Provide the (X, Y) coordinate of the cell's center where the given text is located.  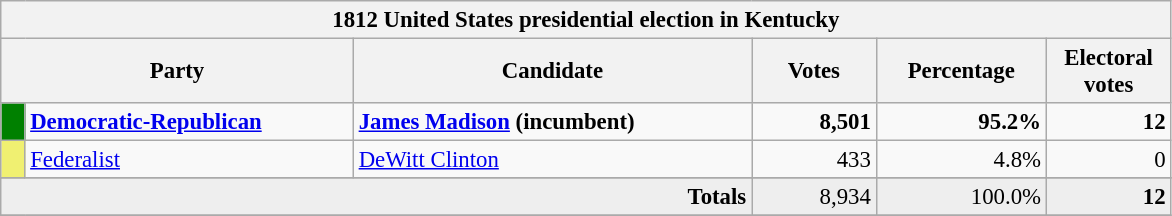
433 (814, 160)
8,934 (814, 197)
Party (178, 72)
Totals (376, 197)
95.2% (961, 122)
Percentage (961, 72)
DeWitt Clinton (552, 160)
Votes (814, 72)
8,501 (814, 122)
100.0% (961, 197)
James Madison (incumbent) (552, 122)
Electoral votes (1108, 72)
0 (1108, 160)
1812 United States presidential election in Kentucky (586, 20)
4.8% (961, 160)
Candidate (552, 72)
Federalist (189, 160)
Democratic-Republican (189, 122)
